Return [X, Y] of the center of cell containing provided text 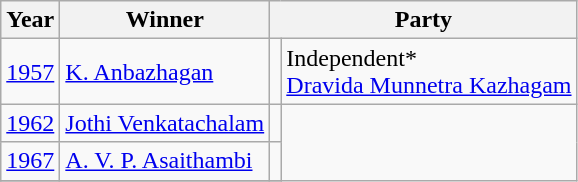
A. V. P. Asaithambi [165, 161]
Party [424, 20]
1957 [30, 72]
1962 [30, 123]
1967 [30, 161]
K. Anbazhagan [165, 72]
Independent*Dravida Munnetra Kazhagam [429, 72]
Jothi Venkatachalam [165, 123]
Year [30, 20]
Winner [165, 20]
